Provide the [X, Y] coordinate of the cell's center where the given text is located.  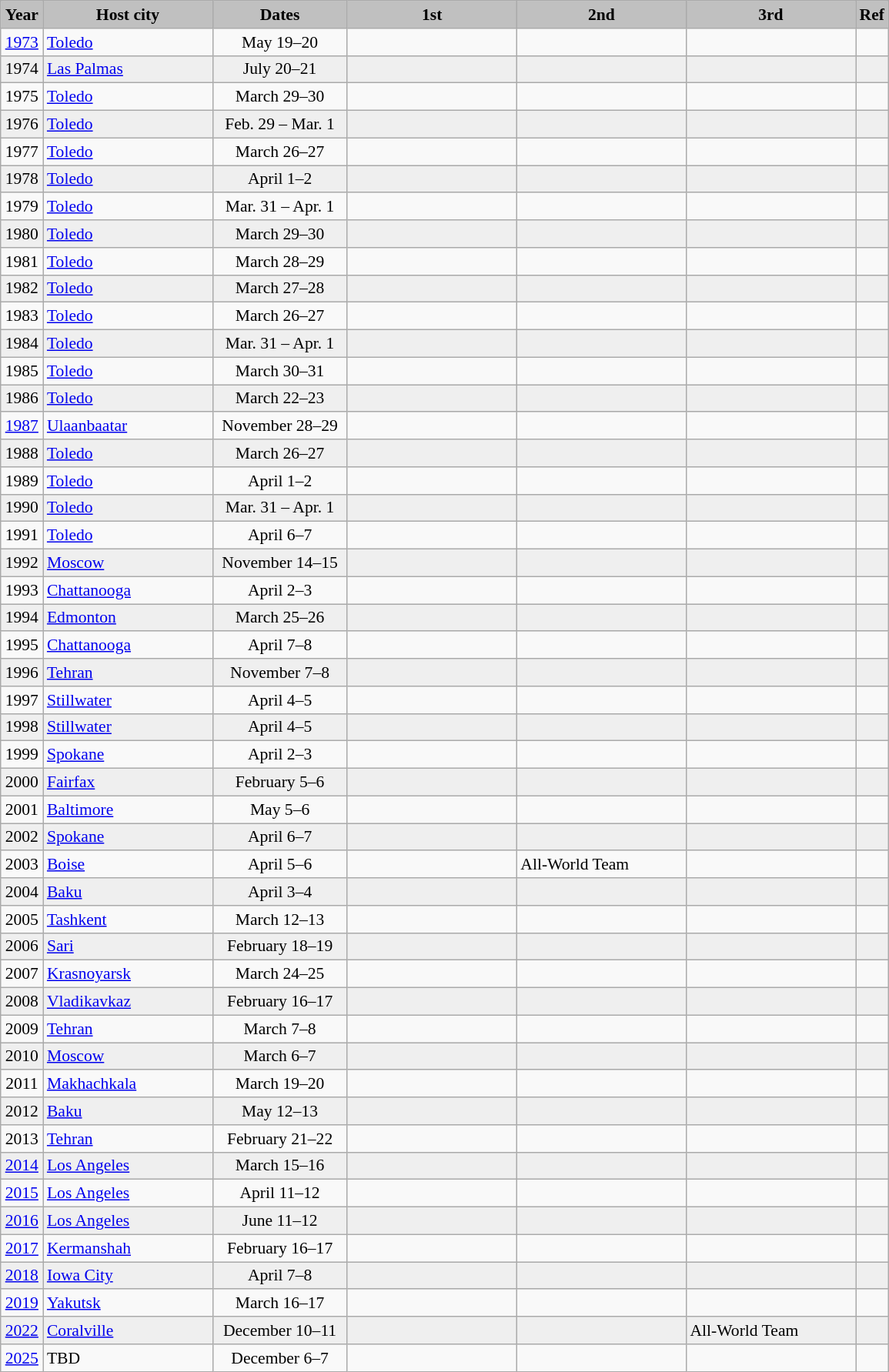
March 19–20 [280, 1084]
1983 [22, 316]
2025 [22, 1358]
April 3–4 [280, 892]
1999 [22, 755]
2009 [22, 1029]
March 30–31 [280, 371]
1978 [22, 179]
Vladikavkaz [128, 1002]
TBD [128, 1358]
2007 [22, 974]
June 11–12 [280, 1221]
March 24–25 [280, 974]
May 12–13 [280, 1111]
March 15–16 [280, 1166]
2015 [22, 1193]
1976 [22, 125]
1996 [22, 673]
2008 [22, 1002]
2018 [22, 1276]
Edmonton [128, 618]
March 7–8 [280, 1029]
1991 [22, 536]
February 5–6 [280, 783]
2012 [22, 1111]
1975 [22, 97]
March 12–13 [280, 920]
3rd [770, 15]
Coralville [128, 1330]
Yakutsk [128, 1304]
December 6–7 [280, 1358]
March 25–26 [280, 618]
2016 [22, 1221]
1989 [22, 481]
1990 [22, 508]
Boise [128, 865]
2006 [22, 946]
March 6–7 [280, 1057]
Year [22, 15]
1994 [22, 618]
February 21–22 [280, 1139]
March 22–23 [280, 399]
2005 [22, 920]
1998 [22, 727]
1980 [22, 234]
1986 [22, 399]
Ref [872, 15]
Sari [128, 946]
April 5–6 [280, 865]
1992 [22, 563]
2011 [22, 1084]
Tashkent [128, 920]
1988 [22, 453]
1997 [22, 700]
Host city [128, 15]
1974 [22, 69]
Dates [280, 15]
2004 [22, 892]
March 16–17 [280, 1304]
Fairfax [128, 783]
1993 [22, 590]
November 7–8 [280, 673]
December 10–11 [280, 1330]
2017 [22, 1248]
November 28–29 [280, 426]
2002 [22, 837]
1979 [22, 207]
Makhachkala [128, 1084]
Las Palmas [128, 69]
February 18–19 [280, 946]
May 19–20 [280, 42]
Feb. 29 – Mar. 1 [280, 125]
1st [432, 15]
1973 [22, 42]
March 28–29 [280, 262]
1977 [22, 152]
Baltimore [128, 810]
November 14–15 [280, 563]
1985 [22, 371]
March 27–28 [280, 289]
May 5–6 [280, 810]
Krasnoyarsk [128, 974]
1982 [22, 289]
1995 [22, 646]
1981 [22, 262]
2019 [22, 1304]
2022 [22, 1330]
2014 [22, 1166]
Iowa City [128, 1276]
1984 [22, 344]
2nd [601, 15]
2001 [22, 810]
1987 [22, 426]
2003 [22, 865]
2000 [22, 783]
Ulaanbaatar [128, 426]
April 11–12 [280, 1193]
2010 [22, 1057]
2013 [22, 1139]
July 20–21 [280, 69]
Kermanshah [128, 1248]
